Return [x, y] of the center of cell containing provided text 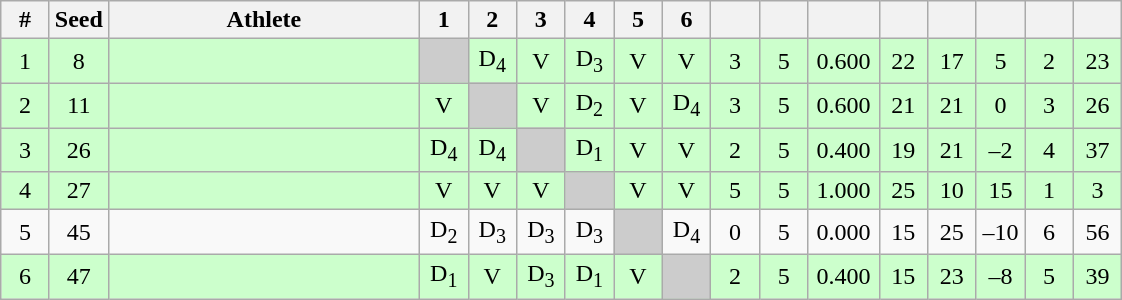
–2 [1000, 150]
39 [1098, 276]
0.000 [844, 232]
17 [952, 61]
8 [78, 61]
–8 [1000, 276]
11 [78, 105]
19 [904, 150]
45 [78, 232]
37 [1098, 150]
Seed [78, 20]
56 [1098, 232]
–10 [1000, 232]
1.000 [844, 191]
22 [904, 61]
47 [78, 276]
10 [952, 191]
27 [78, 191]
# [26, 20]
Athlete [264, 20]
